Capture the cell that displays the provided text and extract its (x, y) central coordinate. 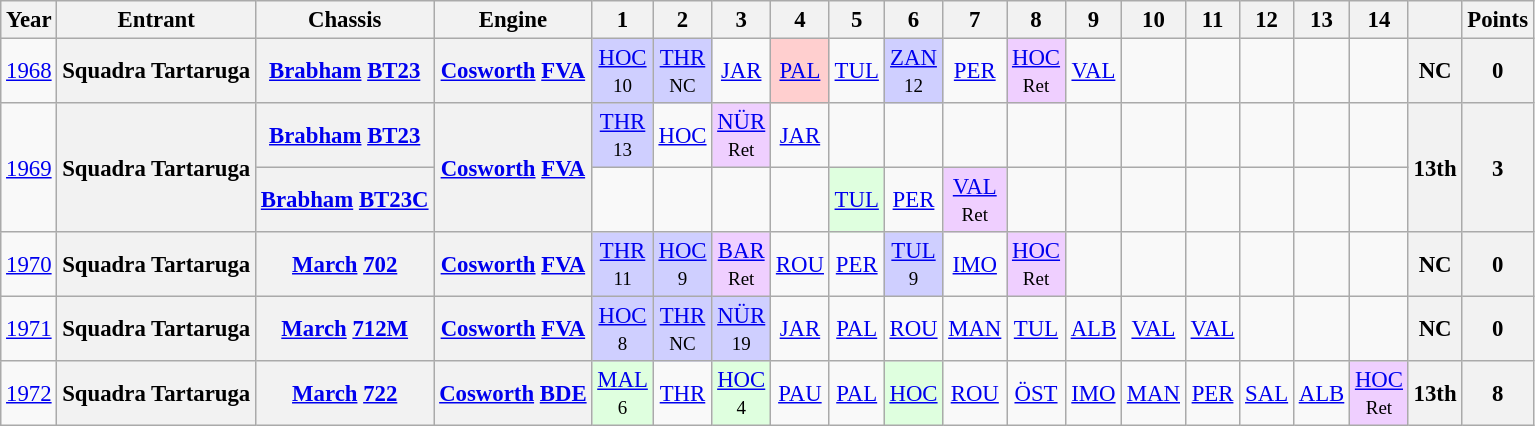
HOC10 (622, 72)
THR11 (622, 264)
March 702 (345, 264)
Entrant (156, 20)
6 (914, 20)
Chassis (345, 20)
NÜR19 (742, 330)
HOC (682, 136)
HOC9 (682, 264)
1 (622, 20)
2 (682, 20)
THR13 (622, 136)
IMO (975, 264)
ALB (1093, 330)
8 (1036, 20)
HOC8 (622, 330)
12 (1267, 20)
1968 (29, 72)
Year (29, 20)
VALRet (975, 200)
9 (1093, 20)
Brabham BT23C (345, 200)
Points (1498, 20)
13th (1435, 168)
1970 (29, 264)
TUL9 (914, 264)
NÜRRet (742, 136)
4 (800, 20)
1969 (29, 168)
ZAN12 (914, 72)
10 (1154, 20)
BARRet (742, 264)
MAN (975, 330)
Engine (513, 20)
7 (975, 20)
14 (1380, 20)
5 (856, 20)
11 (1212, 20)
13 (1321, 20)
1971 (29, 330)
March 712M (345, 330)
